Detect which cell encompasses the target text, then output its [X, Y] center coordinate. 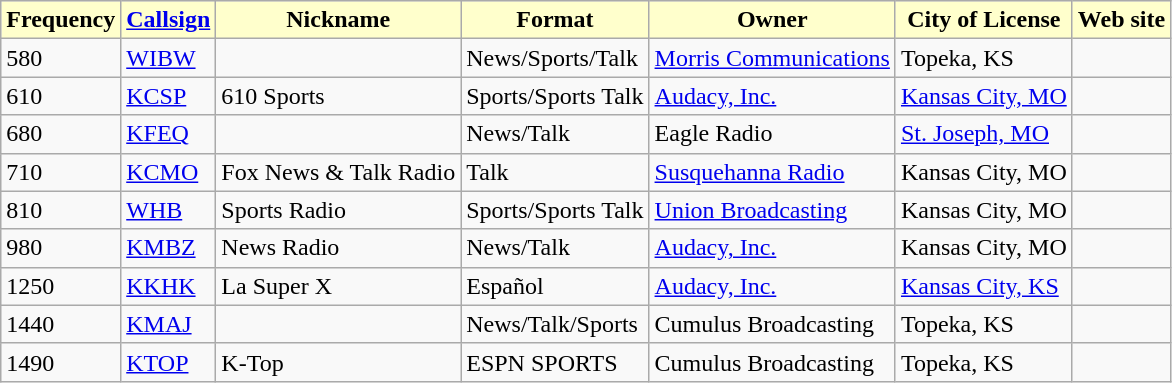
Frequency [61, 20]
680 [61, 134]
KMAJ [168, 324]
Kansas City, KS [984, 286]
Morris Communications [772, 58]
St. Joseph, MO [984, 134]
News/Sports/Talk [555, 58]
KMBZ [168, 248]
Eagle Radio [772, 134]
810 [61, 210]
Format [555, 20]
1490 [61, 362]
News/Talk/Sports [555, 324]
710 [61, 172]
KTOP [168, 362]
KKHK [168, 286]
KCSP [168, 96]
1250 [61, 286]
Union Broadcasting [772, 210]
La Super X [338, 286]
Español [555, 286]
980 [61, 248]
Talk [555, 172]
610 [61, 96]
Owner [772, 20]
ESPN SPORTS [555, 362]
Susquehanna Radio [772, 172]
City of License [984, 20]
KFEQ [168, 134]
Sports Radio [338, 210]
580 [61, 58]
Fox News & Talk Radio [338, 172]
Callsign [168, 20]
1440 [61, 324]
Nickname [338, 20]
Web site [1121, 20]
610 Sports [338, 96]
WIBW [168, 58]
WHB [168, 210]
News Radio [338, 248]
K-Top [338, 362]
KCMO [168, 172]
